Capture the cell that displays the provided text and extract its (x, y) central coordinate. 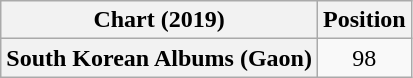
98 (364, 58)
South Korean Albums (Gaon) (160, 58)
Position (364, 20)
Chart (2019) (160, 20)
